From the cell containing the given text, extract its center point as (X, Y) coordinate. 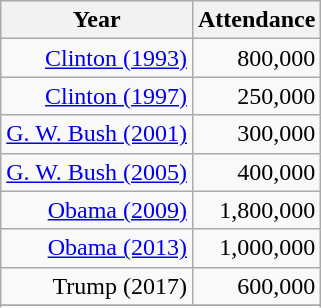
G. W. Bush (2001) (97, 134)
Clinton (1993) (97, 58)
Obama (2013) (97, 248)
1,800,000 (256, 210)
Year (97, 20)
Trump (2017) (97, 286)
Attendance (256, 20)
Clinton (1997) (97, 96)
800,000 (256, 58)
250,000 (256, 96)
G. W. Bush (2005) (97, 172)
300,000 (256, 134)
Obama (2009) (97, 210)
400,000 (256, 172)
1,000,000 (256, 248)
600,000 (256, 286)
